Search for the cell housing the specified text and yield its (x, y) center coordinate. 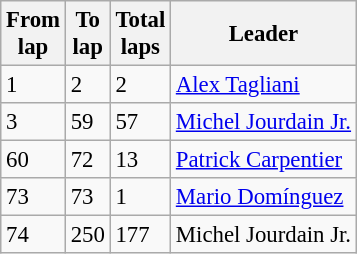
57 (140, 122)
3 (34, 122)
177 (140, 235)
60 (34, 160)
Alex Tagliani (264, 85)
Tolap (88, 34)
Totallaps (140, 34)
59 (88, 122)
Fromlap (34, 34)
Patrick Carpentier (264, 160)
Leader (264, 34)
250 (88, 235)
Mario Domínguez (264, 197)
72 (88, 160)
74 (34, 235)
13 (140, 160)
